From the cell containing the given text, extract its center point as (X, Y) coordinate. 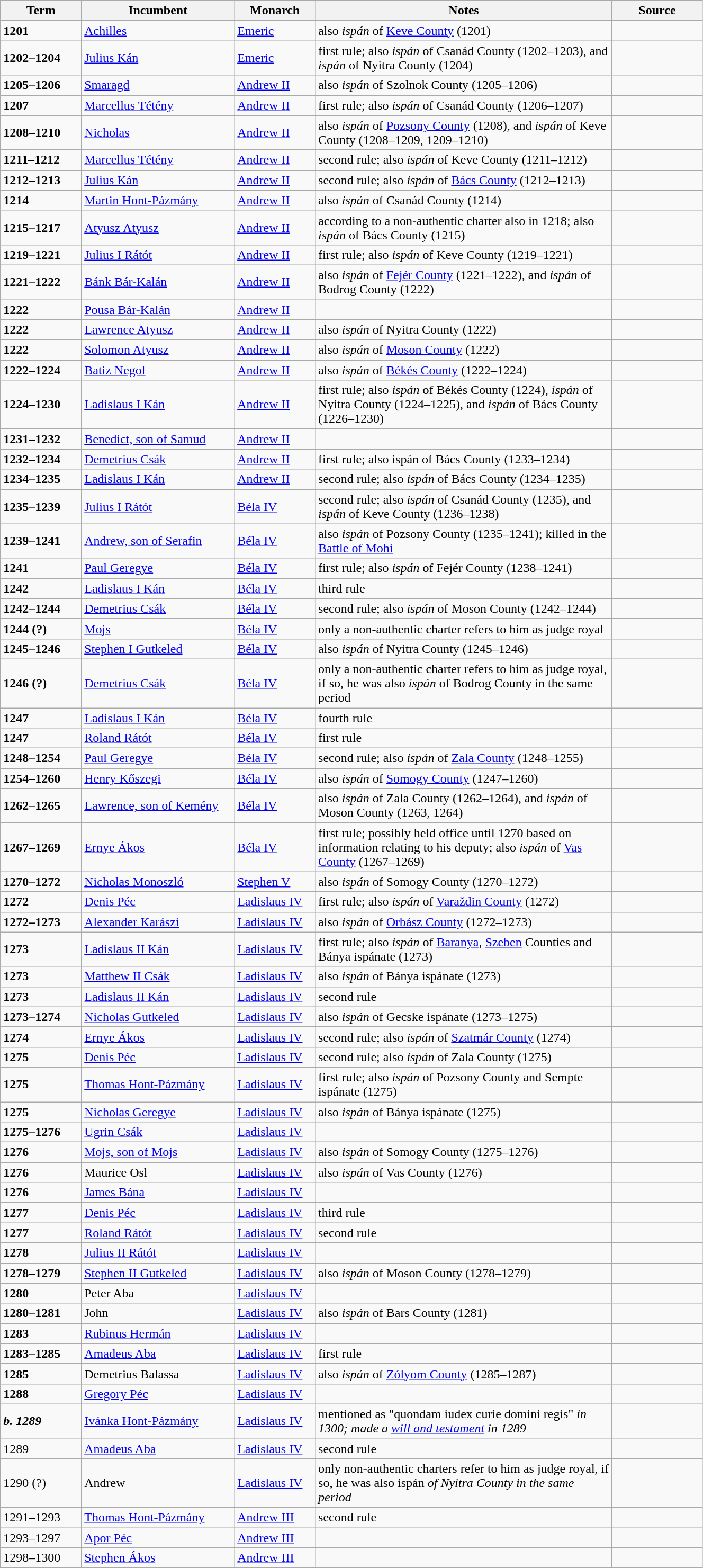
first rule; also ispán of Varaždin County (1272) (464, 902)
1235–1239 (41, 506)
also ispán of Vas County (1276) (464, 1172)
1274 (41, 1037)
1214 (41, 200)
1289 (41, 1448)
first rule; also ispán of Fejér County (1238–1241) (464, 568)
1244 (?) (41, 629)
Matthew II Csák (158, 976)
second rule; also ispán of Moson County (1242–1244) (464, 608)
1270–1272 (41, 882)
Stephen II Gutkeled (158, 1273)
1239–1241 (41, 541)
1262–1265 (41, 806)
second rule; also ispán of Zala County (1275) (464, 1057)
also ispán of Gecske ispánate (1273–1275) (464, 1017)
1242–1244 (41, 608)
Ivánka Hont-Pázmány (158, 1421)
1212–1213 (41, 180)
also ispán of Fejér County (1221–1222), and ispán of Bodrog County (1222) (464, 282)
also ispán of Pozsony County (1208), and ispán of Keve County (1208–1209, 1209–1210) (464, 132)
1211–1212 (41, 160)
James Bána (158, 1193)
also ispán of Somogy County (1275–1276) (464, 1152)
Lawrence Atyusz (158, 330)
1278 (41, 1253)
1280–1281 (41, 1313)
b. 1289 (41, 1421)
Mojs, son of Mojs (158, 1152)
1275–1276 (41, 1132)
also ispán of Orbász County (1272–1273) (464, 922)
Martin Hont-Pázmány (158, 200)
Achilles (158, 31)
1254–1260 (41, 778)
Stephen Ákos (158, 1558)
Gregory Péc (158, 1394)
Stephen I Gutkeled (158, 649)
also ispán of Nyitra County (1222) (464, 330)
John (158, 1313)
also ispán of Zala County (1262–1264), and ispán of Moson County (1263, 1264) (464, 806)
1288 (41, 1394)
mentioned as "quondam iudex curie domini regis" in 1300; made a will and testament in 1289 (464, 1421)
Peter Aba (158, 1293)
1222–1224 (41, 370)
Monarch (275, 11)
Andrew, son of Serafin (158, 541)
Source (657, 11)
1272–1273 (41, 922)
also ispán of Somogy County (1270–1272) (464, 882)
second rule; also ispán of Bács County (1212–1213) (464, 180)
1245–1246 (41, 649)
second rule; also ispán of Szatmár County (1274) (464, 1037)
1280 (41, 1293)
first rule; also ispán of Bács County (1233–1234) (464, 459)
second rule; also ispán of Zala County (1248–1255) (464, 758)
1283 (41, 1333)
1283–1285 (41, 1354)
also ispán of Csanád County (1214) (464, 200)
1241 (41, 568)
1215–1217 (41, 228)
Lawrence, son of Kemény (158, 806)
1278–1279 (41, 1273)
1219–1221 (41, 255)
1267–1269 (41, 847)
first rule; also ispán of Pozsony County and Sempte ispánate (1275) (464, 1085)
only non-authentic charters refer to him as judge royal, if so, he was also ispán of Nyitra County in the same period (464, 1483)
first rule; also ispán of Baranya, Szeben Counties and Bánya ispánate (1273) (464, 949)
also ispán of Keve County (1201) (464, 31)
also ispán of Bars County (1281) (464, 1313)
1232–1234 (41, 459)
also ispán of Bánya ispánate (1273) (464, 976)
second rule; also ispán of Keve County (1211–1212) (464, 160)
first rule; possibly held office until 1270 based on information relating to his deputy; also ispán of Vas County (1267–1269) (464, 847)
Atyusz Atyusz (158, 228)
Julius II Rátót (158, 1253)
also ispán of Békés County (1222–1224) (464, 370)
1273–1274 (41, 1017)
Benedict, son of Samud (158, 439)
1248–1254 (41, 758)
1242 (41, 588)
Ugrin Csák (158, 1132)
Nicholas (158, 132)
1285 (41, 1374)
1207 (41, 105)
1231–1232 (41, 439)
also ispán of Moson County (1222) (464, 350)
also ispán of Pozsony County (1235–1241); killed in the Battle of Mohi (464, 541)
Pousa Bár-Kalán (158, 310)
Nicholas Gutkeled (158, 1017)
Apor Péc (158, 1538)
Term (41, 11)
also ispán of Nyitra County (1245–1246) (464, 649)
also ispán of Somogy County (1247–1260) (464, 778)
according to a non-authentic charter also in 1218; also ispán of Bács County (1215) (464, 228)
1272 (41, 902)
1291–1293 (41, 1518)
Stephen V (275, 882)
first rule; also ispán of Csanád County (1206–1207) (464, 105)
1201 (41, 31)
Batiz Negol (158, 370)
1202–1204 (41, 58)
only a non-authentic charter refers to him as judge royal, if so, he was also ispán of Bodrog County in the same period (464, 683)
1298–1300 (41, 1558)
also ispán of Zólyom County (1285–1287) (464, 1374)
Smaragd (158, 85)
Notes (464, 11)
also ispán of Szolnok County (1205–1206) (464, 85)
Demetrius Balassa (158, 1374)
1221–1222 (41, 282)
Nicholas Geregye (158, 1112)
Mojs (158, 629)
Solomon Atyusz (158, 350)
1290 (?) (41, 1483)
Alexander Karászi (158, 922)
1208–1210 (41, 132)
fourth rule (464, 718)
1205–1206 (41, 85)
Andrew (158, 1483)
Incumbent (158, 11)
also ispán of Bánya ispánate (1275) (464, 1112)
Rubinus Hermán (158, 1333)
first rule; also ispán of Csanád County (1202–1203), and ispán of Nyitra County (1204) (464, 58)
first rule; also ispán of Békés County (1224), ispán of Nyitra County (1224–1225), and ispán of Bács County (1226–1230) (464, 405)
Maurice Osl (158, 1172)
also ispán of Moson County (1278–1279) (464, 1273)
1234–1235 (41, 479)
first rule; also ispán of Keve County (1219–1221) (464, 255)
second rule; also ispán of Bács County (1234–1235) (464, 479)
1224–1230 (41, 405)
Nicholas Monoszló (158, 882)
only a non-authentic charter refers to him as judge royal (464, 629)
Henry Kőszegi (158, 778)
1293–1297 (41, 1538)
second rule; also ispán of Csanád County (1235), and ispán of Keve County (1236–1238) (464, 506)
1246 (?) (41, 683)
Bánk Bár-Kalán (158, 282)
